Provide the (x, y) coordinate of the cell's center where the given text is located.  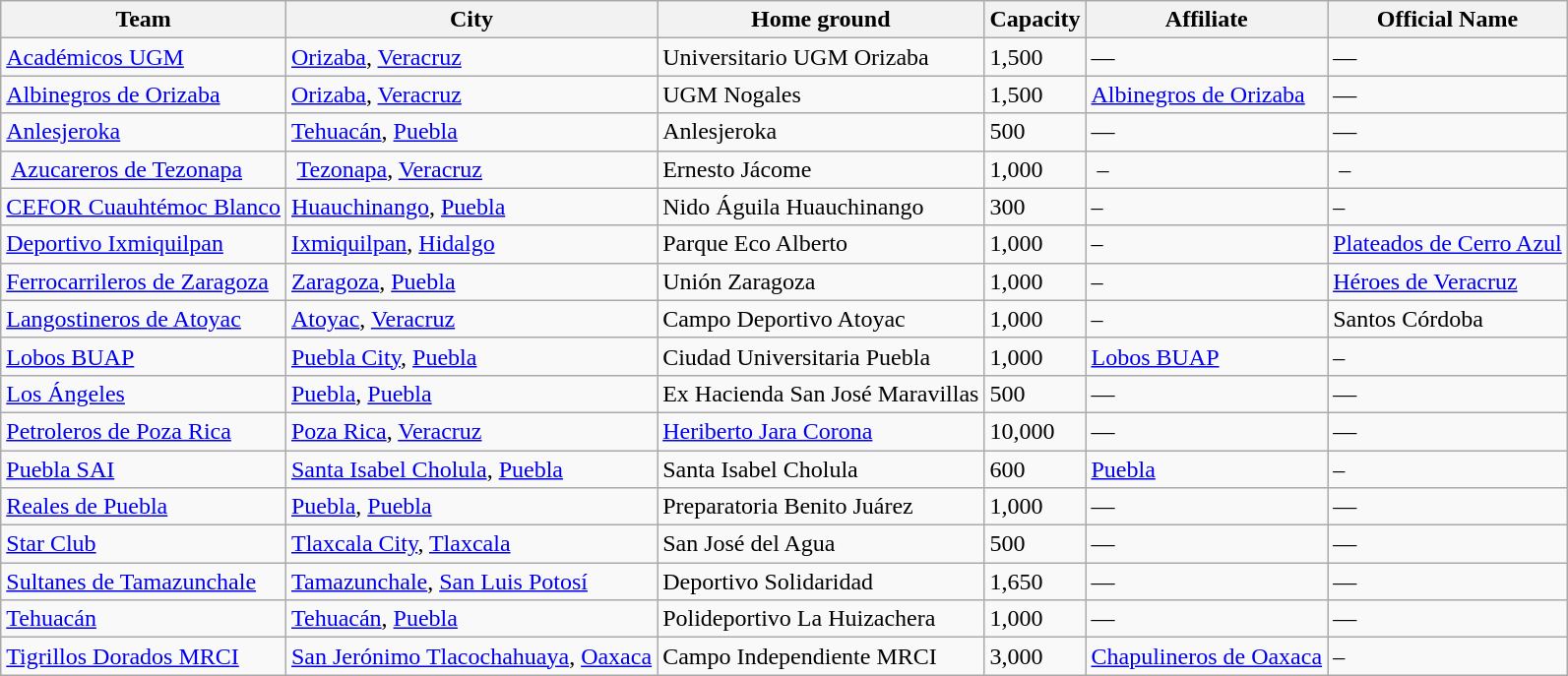
Affiliate (1207, 20)
Official Name (1448, 20)
Tehuacán (144, 619)
Chapulineros de Oaxaca (1207, 656)
Nido Águila Huauchinango (821, 207)
Santa Isabel Cholula, Puebla (470, 469)
UGM Nogales (821, 94)
Poza Rica, Veracruz (470, 431)
City (470, 20)
Parque Eco Alberto (821, 244)
Petroleros de Poza Rica (144, 431)
Ferrocarrileros de Zaragoza (144, 281)
Langostineros de Atoyac (144, 319)
Tlaxcala City, Tlaxcala (470, 544)
Académicos UGM (144, 57)
Capacity (1035, 20)
Ciudad Universitaria Puebla (821, 356)
300 (1035, 207)
Azucareros de Tezonapa (144, 169)
Huauchinango, Puebla (470, 207)
Campo Independiente MRCI (821, 656)
Atoyac, Veracruz (470, 319)
Tezonapa, Veracruz (470, 169)
Puebla SAI (144, 469)
Héroes de Veracruz (1448, 281)
Plateados de Cerro Azul (1448, 244)
Puebla City, Puebla (470, 356)
1,650 (1035, 582)
Campo Deportivo Atoyac (821, 319)
10,000 (1035, 431)
CEFOR Cuauhtémoc Blanco (144, 207)
Polideportivo La Huizachera (821, 619)
Ex Hacienda San José Maravillas (821, 394)
600 (1035, 469)
Puebla (1207, 469)
Zaragoza, Puebla (470, 281)
Santos Córdoba (1448, 319)
Preparatoria Benito Juárez (821, 507)
Home ground (821, 20)
Ernesto Jácome (821, 169)
Heriberto Jara Corona (821, 431)
Los Ángeles (144, 394)
Deportivo Solidaridad (821, 582)
Ixmiquilpan, Hidalgo (470, 244)
San José del Agua (821, 544)
Unión Zaragoza (821, 281)
Team (144, 20)
San Jerónimo Tlacochahuaya, Oaxaca (470, 656)
Tigrillos Dorados MRCI (144, 656)
Tamazunchale, San Luis Potosí (470, 582)
Star Club (144, 544)
Reales de Puebla (144, 507)
Santa Isabel Cholula (821, 469)
Sultanes de Tamazunchale (144, 582)
Deportivo Ixmiquilpan (144, 244)
Universitario UGM Orizaba (821, 57)
3,000 (1035, 656)
